For the text-containing cell, return its midpoint in (x, y) coordinate format. 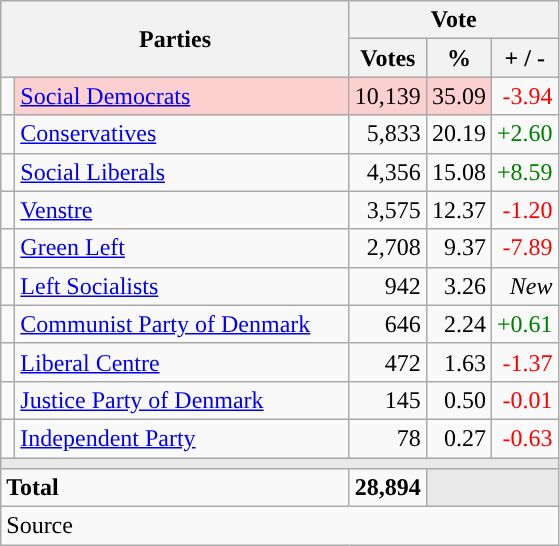
145 (388, 400)
9.37 (458, 248)
New (524, 286)
+ / - (524, 58)
78 (388, 438)
-0.63 (524, 438)
+8.59 (524, 172)
-7.89 (524, 248)
2.24 (458, 324)
% (458, 58)
-0.01 (524, 400)
Vote (454, 20)
4,356 (388, 172)
Liberal Centre (182, 362)
Social Democrats (182, 96)
+2.60 (524, 134)
Parties (176, 39)
Social Liberals (182, 172)
35.09 (458, 96)
12.37 (458, 210)
Source (280, 526)
Independent Party (182, 438)
942 (388, 286)
Green Left (182, 248)
1.63 (458, 362)
3,575 (388, 210)
-1.20 (524, 210)
-1.37 (524, 362)
646 (388, 324)
10,139 (388, 96)
28,894 (388, 488)
5,833 (388, 134)
Left Socialists (182, 286)
3.26 (458, 286)
0.27 (458, 438)
+0.61 (524, 324)
Votes (388, 58)
Justice Party of Denmark (182, 400)
20.19 (458, 134)
472 (388, 362)
Venstre (182, 210)
15.08 (458, 172)
Conservatives (182, 134)
Total (176, 488)
Communist Party of Denmark (182, 324)
0.50 (458, 400)
-3.94 (524, 96)
2,708 (388, 248)
